For the text-containing cell, return its midpoint in (X, Y) coordinate format. 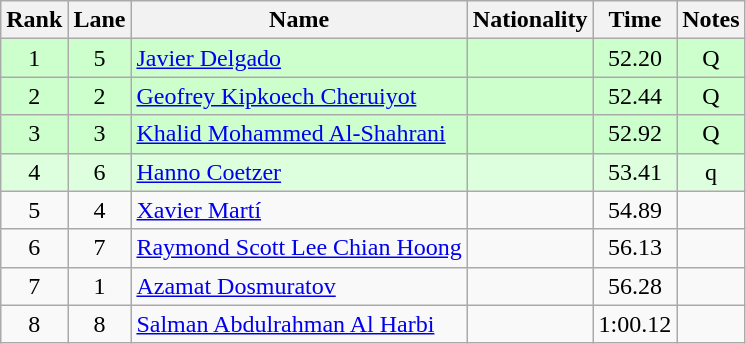
Azamat Dosmuratov (299, 286)
Notes (711, 20)
54.89 (635, 210)
Javier Delgado (299, 58)
Xavier Martí (299, 210)
56.28 (635, 286)
56.13 (635, 248)
q (711, 172)
Geofrey Kipkoech Cheruiyot (299, 96)
Time (635, 20)
Name (299, 20)
53.41 (635, 172)
Hanno Coetzer (299, 172)
1:00.12 (635, 324)
52.20 (635, 58)
Nationality (530, 20)
52.92 (635, 134)
Lane (100, 20)
Rank (34, 20)
Raymond Scott Lee Chian Hoong (299, 248)
Khalid Mohammed Al-Shahrani (299, 134)
Salman Abdulrahman Al Harbi (299, 324)
52.44 (635, 96)
